Determine the (X, Y) coordinate at the center of the cell enclosing the given text.  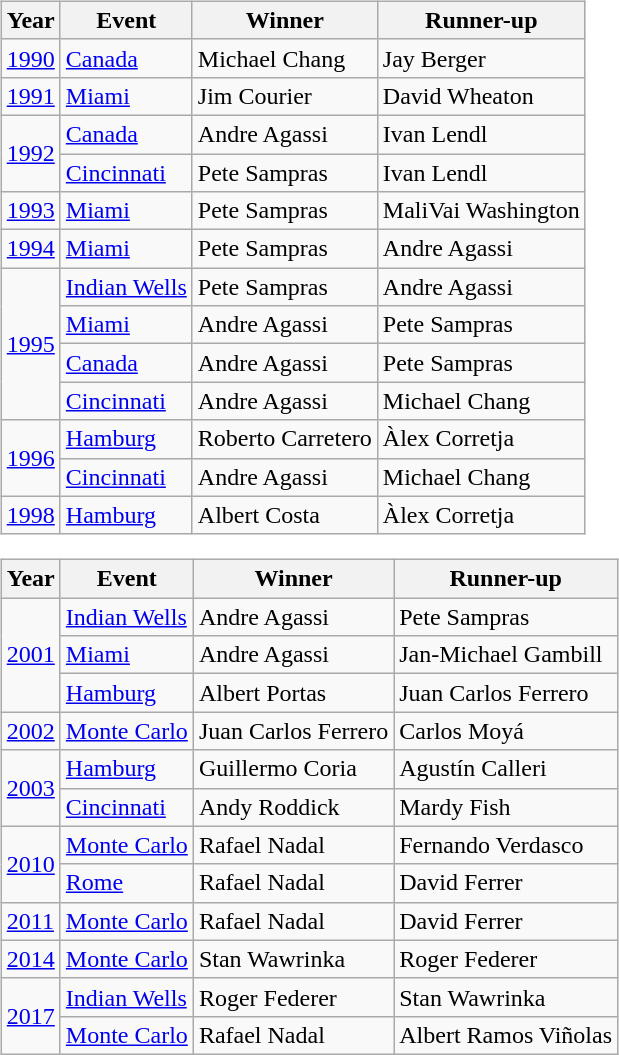
1992 (30, 153)
2017 (30, 1016)
1990 (30, 58)
Agustín Calleri (506, 769)
David Wheaton (481, 96)
Albert Costa (284, 515)
Roberto Carretero (284, 439)
Mardy Fish (506, 807)
Carlos Moyá (506, 731)
Jan-Michael Gambill (506, 655)
2003 (30, 788)
2001 (30, 655)
MaliVai Washington (481, 211)
1993 (30, 211)
2011 (30, 921)
2010 (30, 864)
Guillermo Coria (293, 769)
2014 (30, 959)
Rome (126, 883)
1991 (30, 96)
Jim Courier (284, 96)
1996 (30, 458)
1994 (30, 249)
Andy Roddick (293, 807)
1995 (30, 344)
Albert Portas (293, 693)
2002 (30, 731)
Albert Ramos Viñolas (506, 1035)
1998 (30, 515)
Fernando Verdasco (506, 845)
Jay Berger (481, 58)
